For the text-containing cell, return its midpoint in [X, Y] coordinate format. 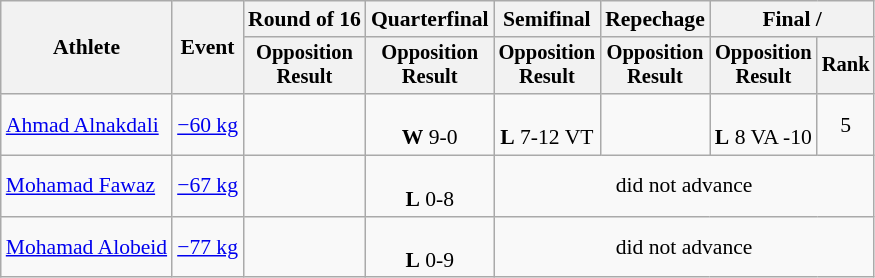
L 7-12 VT [548, 124]
L 8 VA -10 [764, 124]
Mohamad Alobeid [86, 248]
−77 kg [208, 248]
Mohamad Fawaz [86, 186]
Event [208, 48]
Round of 16 [304, 19]
W 9-0 [430, 124]
Athlete [86, 48]
Rank [846, 66]
−67 kg [208, 186]
Semifinal [548, 19]
−60 kg [208, 124]
L 0-8 [430, 186]
L 0-9 [430, 248]
Final / [792, 19]
Repechage [655, 19]
5 [846, 124]
Quarterfinal [430, 19]
Ahmad Alnakdali [86, 124]
